Provide the [x, y] coordinate of the cell's center where the given text is located.  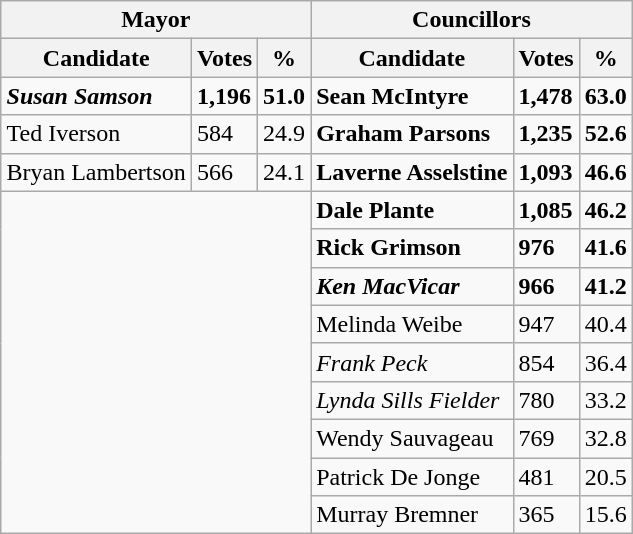
1,478 [546, 96]
41.2 [606, 286]
1,235 [546, 134]
52.6 [606, 134]
584 [224, 134]
Susan Samson [96, 96]
Frank Peck [412, 362]
1,093 [546, 172]
Ted Iverson [96, 134]
Patrick De Jonge [412, 477]
Laverne Asselstine [412, 172]
Ken MacVicar [412, 286]
1,085 [546, 210]
365 [546, 515]
769 [546, 438]
15.6 [606, 515]
Graham Parsons [412, 134]
33.2 [606, 400]
Lynda Sills Fielder [412, 400]
63.0 [606, 96]
Murray Bremner [412, 515]
566 [224, 172]
780 [546, 400]
Councillors [472, 20]
32.8 [606, 438]
966 [546, 286]
976 [546, 248]
Bryan Lambertson [96, 172]
Dale Plante [412, 210]
41.6 [606, 248]
46.2 [606, 210]
Mayor [156, 20]
Rick Grimson [412, 248]
46.6 [606, 172]
1,196 [224, 96]
Melinda Weibe [412, 324]
Sean McIntyre [412, 96]
40.4 [606, 324]
36.4 [606, 362]
24.1 [284, 172]
51.0 [284, 96]
854 [546, 362]
24.9 [284, 134]
20.5 [606, 477]
Wendy Sauvageau [412, 438]
947 [546, 324]
481 [546, 477]
